Identify which cell holds the provided text, then report its [x, y] central coordinate. 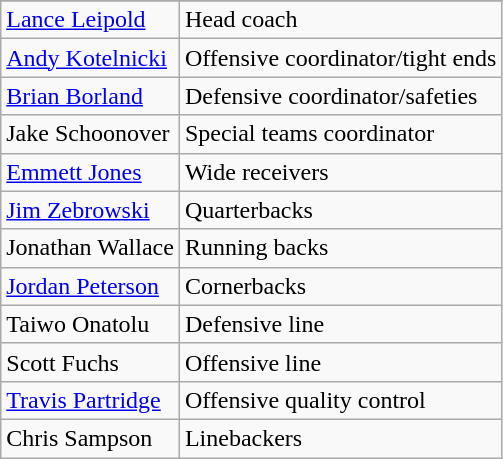
Emmett Jones [90, 172]
Wide receivers [340, 172]
Offensive line [340, 362]
Chris Sampson [90, 438]
Jonathan Wallace [90, 248]
Running backs [340, 248]
Taiwo Onatolu [90, 324]
Jake Schoonover [90, 134]
Brian Borland [90, 96]
Jim Zebrowski [90, 210]
Cornerbacks [340, 286]
Lance Leipold [90, 20]
Linebackers [340, 438]
Offensive coordinator/tight ends [340, 58]
Defensive coordinator/safeties [340, 96]
Andy Kotelnicki [90, 58]
Scott Fuchs [90, 362]
Special teams coordinator [340, 134]
Offensive quality control [340, 400]
Head coach [340, 20]
Quarterbacks [340, 210]
Jordan Peterson [90, 286]
Travis Partridge [90, 400]
Defensive line [340, 324]
